For the text-containing cell, return its midpoint in (x, y) coordinate format. 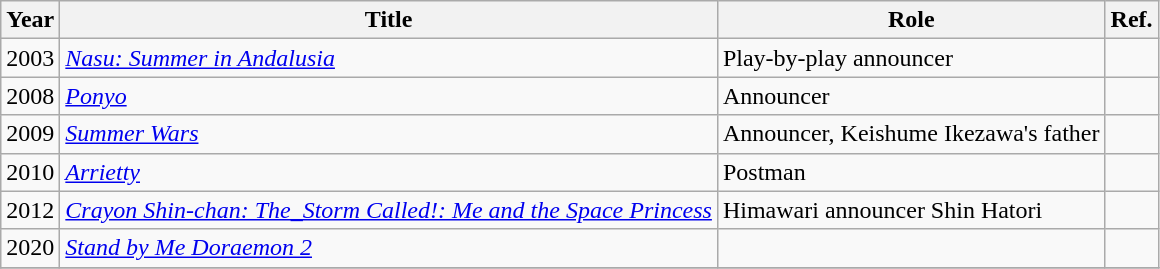
Stand by Me Doraemon 2 (389, 248)
Role (911, 20)
Play-by-play announcer (911, 58)
Arrietty (389, 172)
Himawari announcer Shin Hatori (911, 210)
Summer Wars (389, 134)
Announcer, Keishume Ikezawa's father (911, 134)
Crayon Shin-chan: The_Storm Called!: Me and the Space Princess (389, 210)
2020 (30, 248)
Year (30, 20)
Postman (911, 172)
Announcer (911, 96)
Nasu: Summer in Andalusia (389, 58)
Title (389, 20)
2008 (30, 96)
2009 (30, 134)
2003 (30, 58)
Ref. (1132, 20)
2010 (30, 172)
Ponyo (389, 96)
2012 (30, 210)
